Locate the cell with the specified text and output its [X, Y] center coordinate. 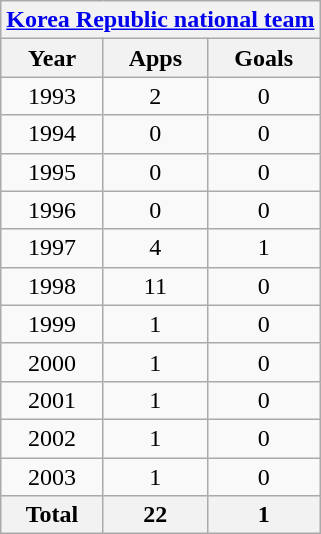
2 [155, 96]
22 [155, 515]
Apps [155, 58]
1996 [52, 210]
1999 [52, 324]
2000 [52, 362]
1994 [52, 134]
2001 [52, 400]
Total [52, 515]
1993 [52, 96]
2002 [52, 438]
1997 [52, 248]
4 [155, 248]
2003 [52, 477]
Year [52, 58]
11 [155, 286]
Korea Republic national team [160, 20]
1995 [52, 172]
1998 [52, 286]
Goals [264, 58]
